Scan for the cell matching the given text and deliver its (X, Y) coordinate at center. 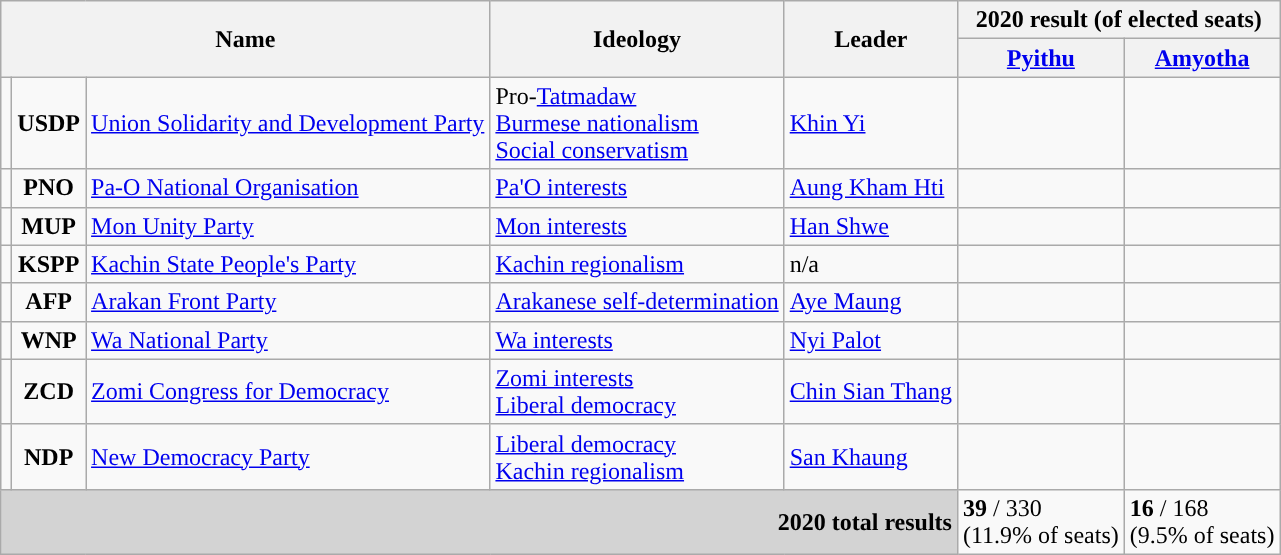
Arakanese self-determination (637, 302)
AFP (49, 302)
Mon Unity Party (288, 226)
Nyi Palot (870, 340)
16 / 168(9.5% of seats) (1202, 522)
Name (246, 39)
Union Solidarity and Development Party (288, 123)
Khin Yi (870, 123)
2020 total results (480, 522)
Han Shwe (870, 226)
Kachin State People's Party (288, 264)
Amyotha (1202, 58)
Arakan Front Party (288, 302)
Aung Kham Hti (870, 188)
Kachin regionalism (637, 264)
KSPP (49, 264)
n/a (870, 264)
Pa'O interests (637, 188)
Aye Maung (870, 302)
Zomi interestsLiberal democracy (637, 392)
PNO (49, 188)
Pa-O National Organisation (288, 188)
WNP (49, 340)
ZCD (49, 392)
Leader (870, 39)
2020 result (of elected seats) (1118, 20)
Wa National Party (288, 340)
New Democracy Party (288, 456)
Ideology (637, 39)
Wa interests (637, 340)
Chin Sian Thang (870, 392)
USDP (49, 123)
39 / 330(11.9% of seats) (1040, 522)
MUP (49, 226)
NDP (49, 456)
Liberal democracyKachin regionalism (637, 456)
Pro-TatmadawBurmese nationalismSocial conservatism (637, 123)
Pyithu (1040, 58)
Zomi Congress for Democracy (288, 392)
Mon interests (637, 226)
San Khaung (870, 456)
